Identify which cell holds the provided text, then report its [X, Y] central coordinate. 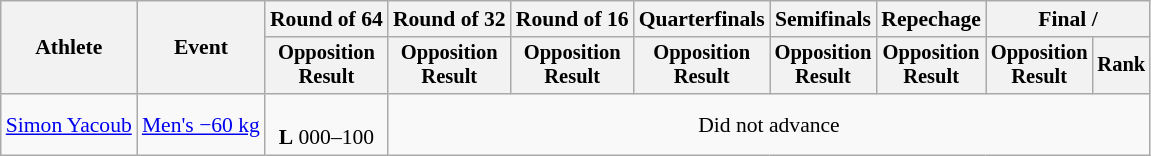
Semifinals [824, 19]
Round of 32 [450, 19]
Did not advance [769, 124]
Quarterfinals [702, 19]
Simon Yacoub [69, 124]
Repechage [931, 19]
L 000–100 [326, 124]
Event [201, 48]
Men's −60 kg [201, 124]
Round of 64 [326, 19]
Athlete [69, 48]
Round of 16 [572, 19]
Final / [1068, 19]
Rank [1121, 66]
